Scan for the cell matching the given text and deliver its [X, Y] coordinate at center. 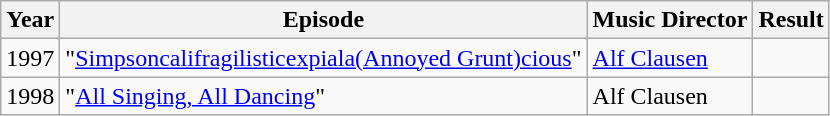
Episode [324, 20]
"Simpsoncalifragilisticexpiala(Annoyed Grunt)cious" [324, 58]
1997 [30, 58]
"All Singing, All Dancing" [324, 96]
Year [30, 20]
Music Director [670, 20]
1998 [30, 96]
Result [791, 20]
